Capture the cell that displays the provided text and extract its [X, Y] central coordinate. 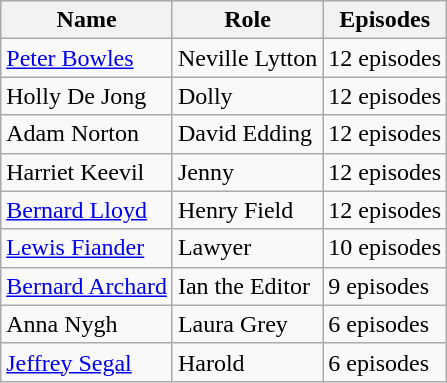
Neville Lytton [247, 58]
Episodes [385, 20]
Holly De Jong [87, 96]
David Edding [247, 134]
Bernard Lloyd [87, 210]
Lewis Fiander [87, 248]
Dolly [247, 96]
Jenny [247, 172]
Laura Grey [247, 324]
Adam Norton [87, 134]
Peter Bowles [87, 58]
Role [247, 20]
10 episodes [385, 248]
Lawyer [247, 248]
Name [87, 20]
Jeffrey Segal [87, 362]
Henry Field [247, 210]
Harriet Keevil [87, 172]
9 episodes [385, 286]
Harold [247, 362]
Anna Nygh [87, 324]
Ian the Editor [247, 286]
Bernard Archard [87, 286]
